Return [X, Y] of the center of cell containing provided text 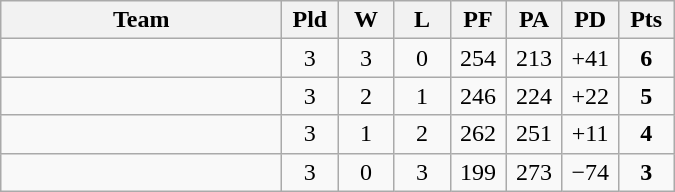
W [366, 20]
Pts [646, 20]
+41 [590, 58]
199 [478, 172]
−74 [590, 172]
5 [646, 96]
254 [478, 58]
+11 [590, 134]
+22 [590, 96]
Team [142, 20]
4 [646, 134]
273 [534, 172]
PF [478, 20]
246 [478, 96]
224 [534, 96]
PD [590, 20]
251 [534, 134]
262 [478, 134]
PA [534, 20]
213 [534, 58]
6 [646, 58]
Pld [310, 20]
L [422, 20]
